Determine the [x, y] coordinate at the center of the cell enclosing the given text.  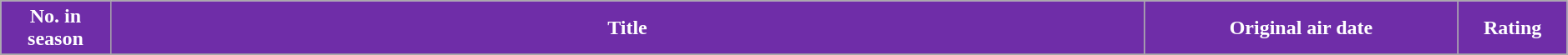
Rating [1512, 28]
Original air date [1302, 28]
Title [627, 28]
No. inseason [55, 28]
